Return [x, y] of the center of cell containing provided text 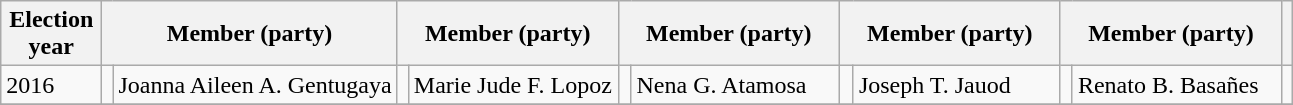
Renato B. Basañes [1176, 85]
2016 [52, 85]
Joseph T. Jauod [956, 85]
Marie Jude F. Lopoz [513, 85]
Nena G. Atamosa [735, 85]
Electionyear [52, 34]
Joanna Aileen A. Gentugaya [255, 85]
